For the text-containing cell, return its midpoint in (x, y) coordinate format. 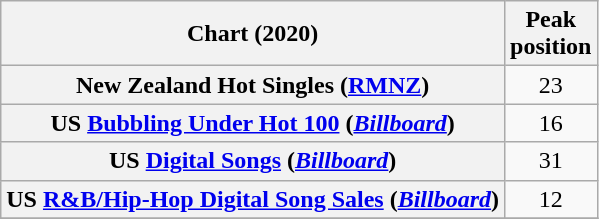
16 (551, 123)
US R&B/Hip-Hop Digital Song Sales (Billboard) (253, 199)
US Bubbling Under Hot 100 (Billboard) (253, 123)
Chart (2020) (253, 34)
23 (551, 85)
US Digital Songs (Billboard) (253, 161)
31 (551, 161)
12 (551, 199)
Peakposition (551, 34)
New Zealand Hot Singles (RMNZ) (253, 85)
